Determine the (X, Y) coordinate at the center of the cell enclosing the given text.  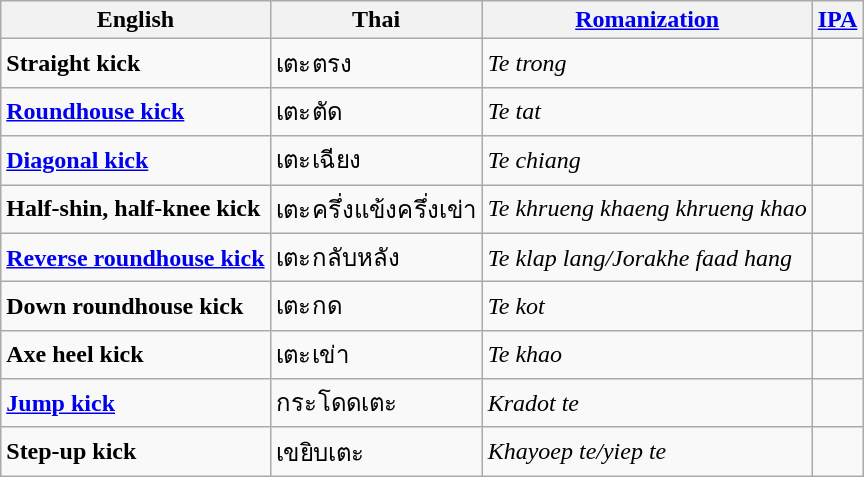
Te klap lang/Jorakhe faad hang (647, 258)
English (136, 20)
เตะตัด (376, 112)
Half-shin, half-knee kick (136, 208)
Te kot (647, 306)
Thai (376, 20)
กระโดดเตะ (376, 404)
Te khrueng khaeng khrueng khao (647, 208)
เตะกลับหลัง (376, 258)
เขยิบเตะ (376, 452)
Reverse roundhouse kick (136, 258)
เตะตรง (376, 64)
Kradot te (647, 404)
Te chiang (647, 160)
เตะครึ่งแข้งครึ่งเข่า (376, 208)
Khayoep te/yiep te (647, 452)
Te tat (647, 112)
Down roundhouse kick (136, 306)
Roundhouse kick (136, 112)
เตะเข่า (376, 354)
Te trong (647, 64)
เตะกด (376, 306)
Jump kick (136, 404)
Step-up kick (136, 452)
Romanization (647, 20)
Axe heel kick (136, 354)
IPA (838, 20)
Te khao (647, 354)
เตะเฉียง (376, 160)
Diagonal kick (136, 160)
Straight kick (136, 64)
